Provide the [x, y] coordinate of the cell's center where the given text is located.  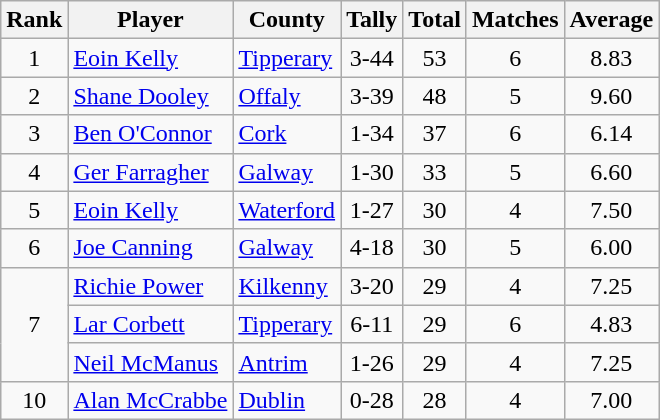
Rank [34, 20]
7.00 [612, 400]
Antrim [287, 362]
Shane Dooley [150, 96]
33 [435, 172]
Dublin [287, 400]
Waterford [287, 210]
9.60 [612, 96]
6.14 [612, 134]
Offaly [287, 96]
Total [435, 20]
Neil McManus [150, 362]
County [287, 20]
6.60 [612, 172]
7 [34, 324]
Kilkenny [287, 286]
53 [435, 58]
Richie Power [150, 286]
4.83 [612, 324]
3 [34, 134]
8.83 [612, 58]
6-11 [372, 324]
1-34 [372, 134]
3-20 [372, 286]
3-44 [372, 58]
Matches [515, 20]
1-30 [372, 172]
1 [34, 58]
1-26 [372, 362]
4-18 [372, 248]
Joe Canning [150, 248]
7.50 [612, 210]
Alan McCrabbe [150, 400]
37 [435, 134]
28 [435, 400]
Ger Farragher [150, 172]
Player [150, 20]
3-39 [372, 96]
10 [34, 400]
Average [612, 20]
Cork [287, 134]
48 [435, 96]
Tally [372, 20]
Ben O'Connor [150, 134]
1-27 [372, 210]
0-28 [372, 400]
2 [34, 96]
6.00 [612, 248]
Lar Corbett [150, 324]
